Capture the cell that displays the provided text and extract its [X, Y] central coordinate. 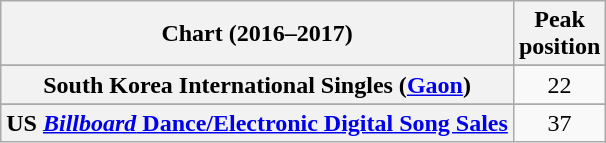
37 [559, 123]
Chart (2016–2017) [258, 34]
Peakposition [559, 34]
South Korea International Singles (Gaon) [258, 85]
US Billboard Dance/Electronic Digital Song Sales [258, 123]
22 [559, 85]
